Identify which cell holds the provided text, then report its [x, y] central coordinate. 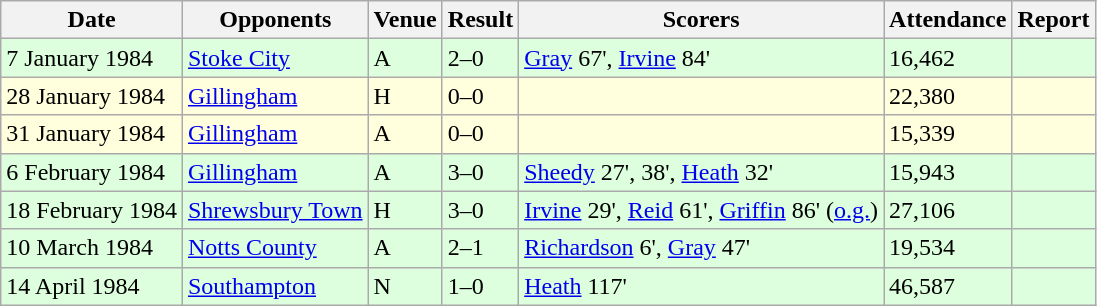
14 April 1984 [92, 286]
2–0 [480, 58]
Report [1054, 20]
Stoke City [275, 58]
22,380 [948, 96]
Sheedy 27', 38', Heath 32' [702, 172]
19,534 [948, 248]
Gray 67', Irvine 84' [702, 58]
Scorers [702, 20]
Irvine 29', Reid 61', Griffin 86' (o.g.) [702, 210]
Opponents [275, 20]
1–0 [480, 286]
28 January 1984 [92, 96]
16,462 [948, 58]
Date [92, 20]
Heath 117' [702, 286]
Southampton [275, 286]
2–1 [480, 248]
Result [480, 20]
10 March 1984 [92, 248]
15,339 [948, 134]
Attendance [948, 20]
31 January 1984 [92, 134]
18 February 1984 [92, 210]
Shrewsbury Town [275, 210]
Venue [405, 20]
6 February 1984 [92, 172]
N [405, 286]
Richardson 6', Gray 47' [702, 248]
7 January 1984 [92, 58]
15,943 [948, 172]
46,587 [948, 286]
27,106 [948, 210]
Notts County [275, 248]
